Determine the (X, Y) coordinate at the center of the cell enclosing the given text.  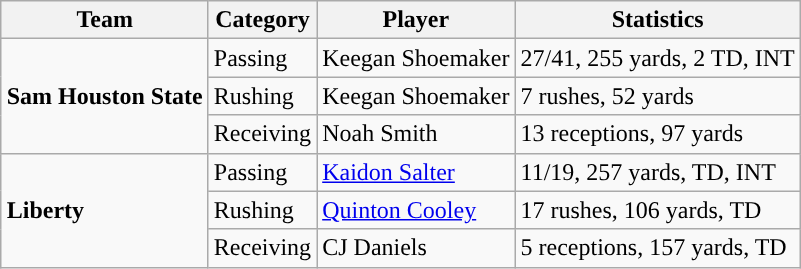
Liberty (104, 210)
7 rushes, 52 yards (658, 96)
Player (416, 20)
Category (262, 20)
17 rushes, 106 yards, TD (658, 210)
13 receptions, 97 yards (658, 134)
27/41, 255 yards, 2 TD, INT (658, 58)
CJ Daniels (416, 248)
Kaidon Salter (416, 172)
Team (104, 20)
Noah Smith (416, 134)
Sam Houston State (104, 96)
11/19, 257 yards, TD, INT (658, 172)
Quinton Cooley (416, 210)
5 receptions, 157 yards, TD (658, 248)
Statistics (658, 20)
